Identify which cell holds the provided text, then report its (X, Y) central coordinate. 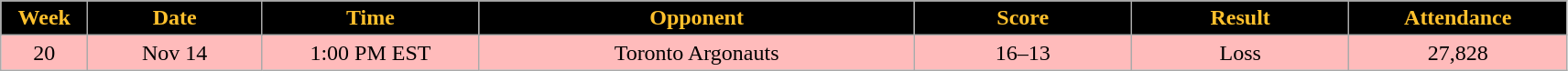
Nov 14 (175, 53)
Opponent (696, 18)
Attendance (1458, 18)
Time (370, 18)
Toronto Argonauts (696, 53)
Date (175, 18)
1:00 PM EST (370, 53)
27,828 (1458, 53)
Week (44, 18)
16–13 (1022, 53)
20 (44, 53)
Loss (1240, 53)
Score (1022, 18)
Result (1240, 18)
